Scan for the cell matching the given text and deliver its [X, Y] coordinate at center. 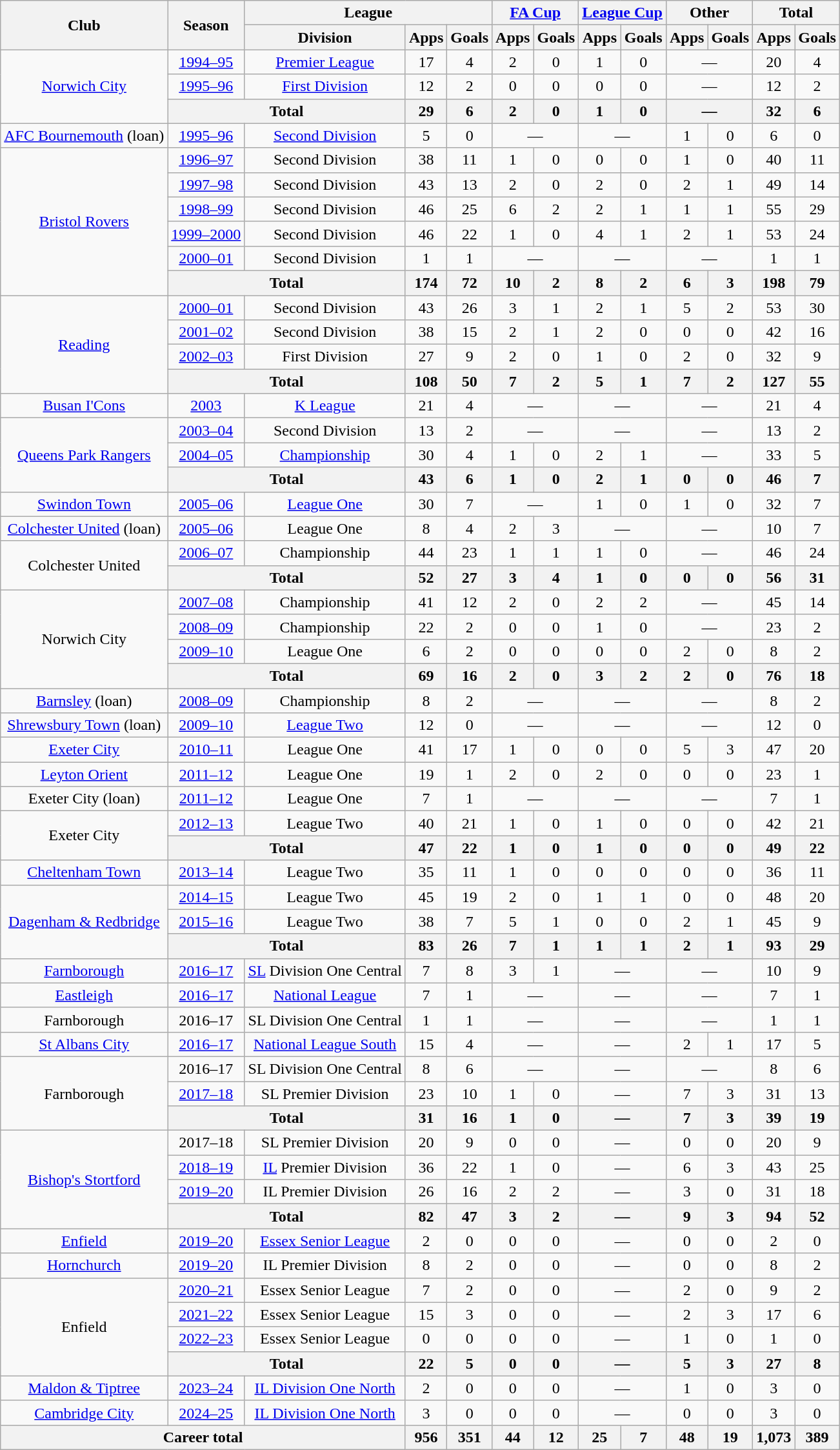
1997–98 [206, 185]
Leyton Orient [84, 774]
93 [774, 946]
St Albans City [84, 1044]
Other [709, 13]
Cambridge City [84, 1413]
351 [470, 1437]
2001–02 [206, 332]
50 [470, 381]
2015–16 [206, 921]
National League [325, 995]
127 [774, 381]
56 [774, 578]
2006–07 [206, 553]
1999–2000 [206, 234]
Barnsley (loan) [84, 700]
Queens Park Rangers [84, 455]
League Cup [623, 13]
79 [817, 283]
956 [426, 1437]
2023–24 [206, 1388]
2002–03 [206, 357]
Shrewsbury Town (loan) [84, 725]
83 [426, 946]
2024–25 [206, 1413]
82 [426, 1216]
2014–15 [206, 897]
Cheltenham Town [84, 872]
1,073 [774, 1437]
35 [426, 872]
2013–14 [206, 872]
Swindon Town [84, 504]
1996–97 [206, 160]
2007–08 [206, 602]
198 [774, 283]
Colchester United [84, 565]
League [368, 13]
Colchester United (loan) [84, 529]
Hornchurch [84, 1265]
39 [774, 1118]
FA Cup [535, 13]
2010–11 [206, 750]
69 [426, 676]
Maldon & Tiptree [84, 1388]
2020–21 [206, 1290]
Bishop's Stortford [84, 1180]
2003 [206, 406]
2018–19 [206, 1167]
2003–04 [206, 430]
1994–95 [206, 62]
National League South [325, 1044]
Exeter City (loan) [84, 799]
72 [470, 283]
Division [325, 37]
33 [774, 455]
76 [774, 676]
Eastleigh [84, 995]
Dagenham & Redbridge [84, 921]
2022–23 [206, 1339]
174 [426, 283]
AFC Bournemouth (loan) [84, 136]
1998–99 [206, 209]
2012–13 [206, 823]
Season [206, 25]
2004–05 [206, 455]
Career total [203, 1437]
94 [774, 1216]
Club [84, 25]
2021–22 [206, 1314]
Bristol Rovers [84, 221]
389 [817, 1437]
Premier League [325, 62]
108 [426, 381]
Busan I'Cons [84, 406]
K League [325, 406]
Reading [84, 345]
